Detect which cell encompasses the target text, then output its (X, Y) center coordinate. 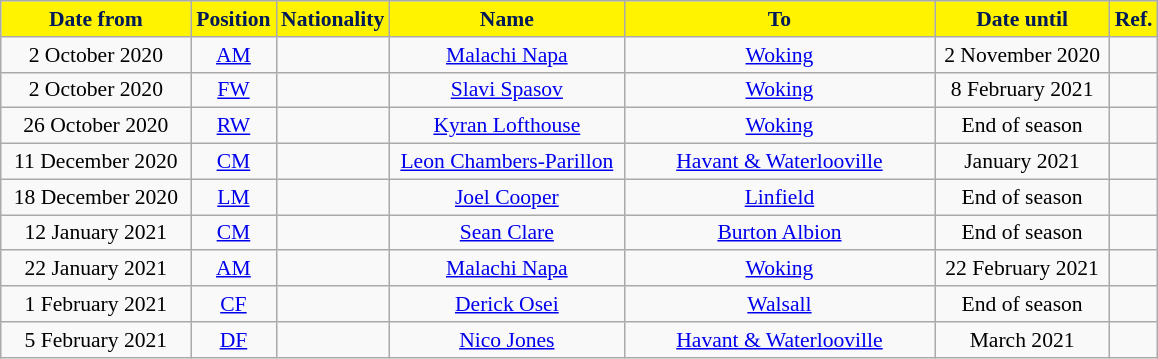
8 February 2021 (1022, 90)
Derick Osei (506, 304)
Date from (96, 19)
Date until (1022, 19)
Joel Cooper (506, 197)
11 December 2020 (96, 162)
Kyran Lofthouse (506, 126)
Nico Jones (506, 340)
Name (506, 19)
22 February 2021 (1022, 269)
Linfield (779, 197)
Walsall (779, 304)
FW (234, 90)
Leon Chambers-Parillon (506, 162)
12 January 2021 (96, 233)
Position (234, 19)
RW (234, 126)
Ref. (1134, 19)
1 February 2021 (96, 304)
18 December 2020 (96, 197)
March 2021 (1022, 340)
5 February 2021 (96, 340)
Nationality (332, 19)
LM (234, 197)
January 2021 (1022, 162)
DF (234, 340)
22 January 2021 (96, 269)
Slavi Spasov (506, 90)
CF (234, 304)
Sean Clare (506, 233)
To (779, 19)
2 November 2020 (1022, 55)
26 October 2020 (96, 126)
Burton Albion (779, 233)
